Search for the cell housing the specified text and yield its [X, Y] center coordinate. 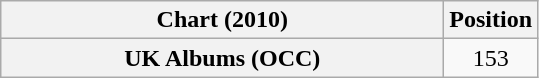
Chart (2010) [222, 20]
153 [491, 58]
UK Albums (OCC) [222, 58]
Position [491, 20]
